Output the [x, y] coordinate of the center of the cell containing the given text.  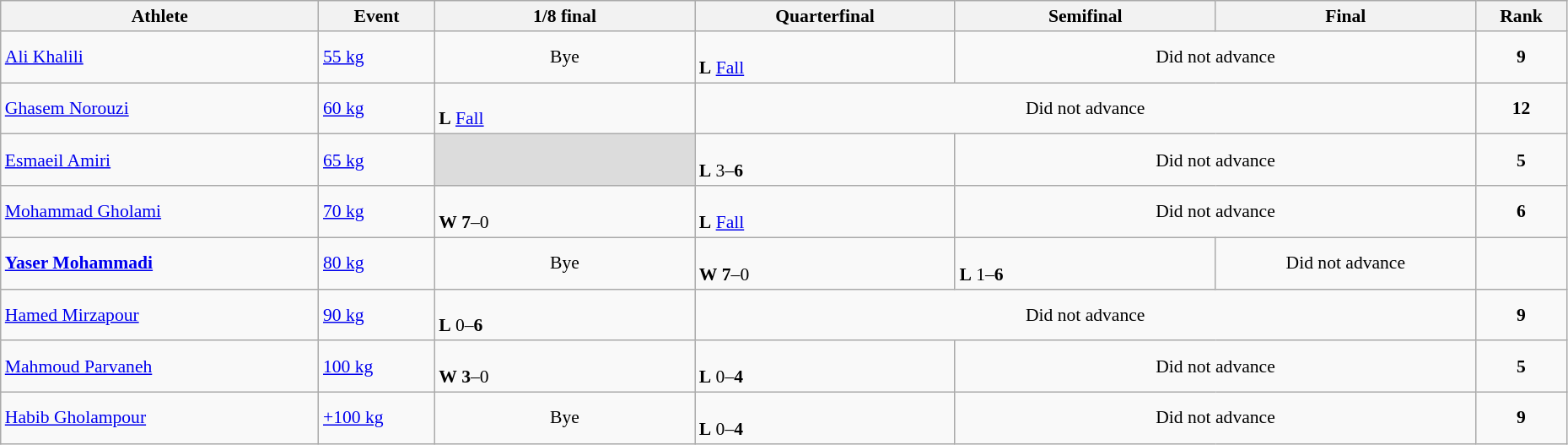
Event [376, 16]
L 3–6 [825, 160]
W 3–0 [565, 366]
Mohammad Gholami [160, 211]
12 [1522, 108]
90 kg [376, 314]
Ghasem Norouzi [160, 108]
Semifinal [1085, 16]
+100 kg [376, 419]
80 kg [376, 263]
Quarterfinal [825, 16]
100 kg [376, 366]
Athlete [160, 16]
L 1–6 [1085, 263]
Rank [1522, 16]
L 0–6 [565, 314]
Esmaeil Amiri [160, 160]
1/8 final [565, 16]
Final [1346, 16]
Ali Khalili [160, 57]
55 kg [376, 57]
Hamed Mirzapour [160, 314]
Yaser Mohammadi [160, 263]
60 kg [376, 108]
6 [1522, 211]
Mahmoud Parvaneh [160, 366]
Habib Gholampour [160, 419]
65 kg [376, 160]
70 kg [376, 211]
